Capture the cell that displays the provided text and extract its (x, y) central coordinate. 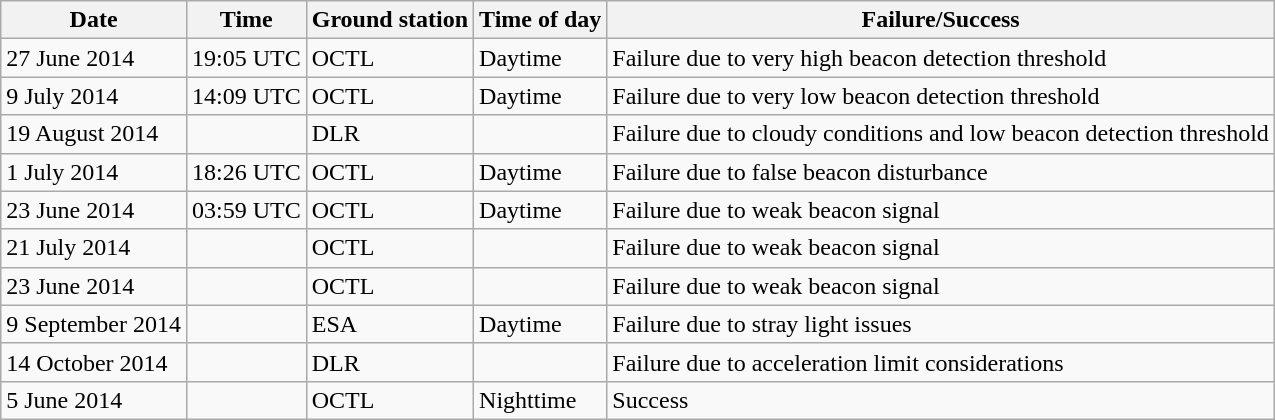
Failure due to acceleration limit considerations (941, 362)
14:09 UTC (246, 96)
19:05 UTC (246, 58)
Failure due to false beacon disturbance (941, 172)
Success (941, 400)
Failure due to stray light issues (941, 324)
5 June 2014 (94, 400)
03:59 UTC (246, 210)
Failure due to cloudy conditions and low beacon detection threshold (941, 134)
ESA (390, 324)
Time of day (540, 20)
19 August 2014 (94, 134)
Failure due to very high beacon detection threshold (941, 58)
9 July 2014 (94, 96)
18:26 UTC (246, 172)
21 July 2014 (94, 248)
27 June 2014 (94, 58)
Failure/Success (941, 20)
Ground station (390, 20)
Date (94, 20)
9 September 2014 (94, 324)
Failure due to very low beacon detection threshold (941, 96)
Nighttime (540, 400)
Time (246, 20)
14 October 2014 (94, 362)
1 July 2014 (94, 172)
